Scan for the cell matching the given text and deliver its [X, Y] coordinate at center. 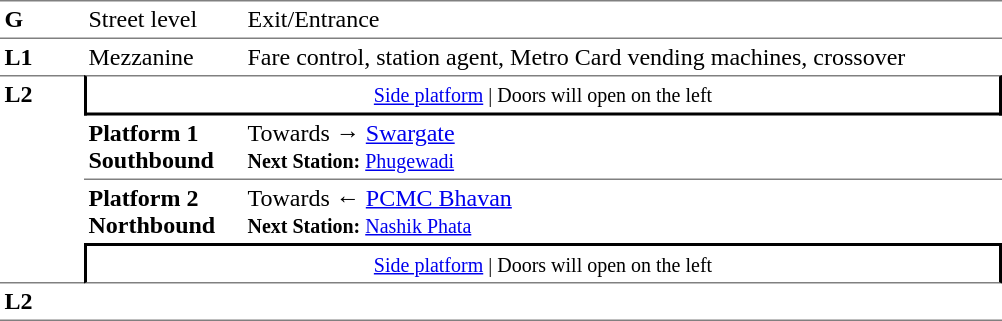
L2 [42, 179]
Street level [164, 20]
G [42, 20]
Platform 1Southbound [164, 148]
Towards → SwargateNext Station: Phugewadi [622, 148]
Towards ← PCMC BhavanNext Station: Nashik Phata [622, 212]
Fare control, station agent, Metro Card vending machines, crossover [622, 57]
Platform 2Northbound [164, 212]
Mezzanine [164, 57]
Exit/Entrance [622, 20]
L1 [42, 57]
